Find where the given text appears and provide that cell's center as [X, Y] coordinate. 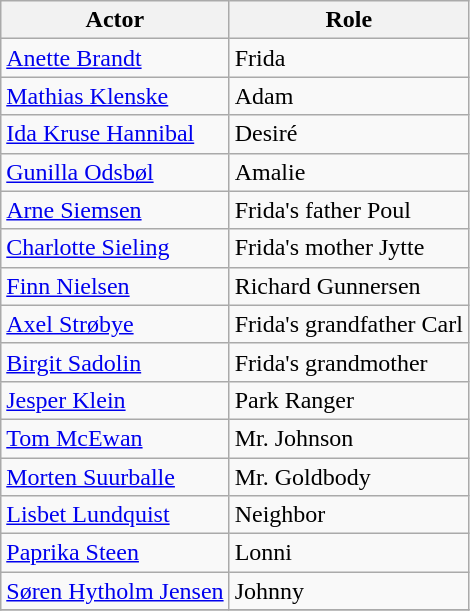
Morten Suurballe [115, 477]
Charlotte Sieling [115, 248]
Birgit Sadolin [115, 362]
Mathias Klenske [115, 96]
Frida [348, 58]
Tom McEwan [115, 438]
Arne Siemsen [115, 210]
Søren Hytholm Jensen [115, 591]
Gunilla Odsbøl [115, 172]
Richard Gunnersen [348, 286]
Mr. Goldbody [348, 477]
Desiré [348, 134]
Amalie [348, 172]
Frida's father Poul [348, 210]
Ida Kruse Hannibal [115, 134]
Finn Nielsen [115, 286]
Paprika Steen [115, 553]
Axel Strøbye [115, 324]
Johnny [348, 591]
Actor [115, 20]
Adam [348, 96]
Mr. Johnson [348, 438]
Jesper Klein [115, 400]
Frida's grandfather Carl [348, 324]
Lonni [348, 553]
Anette Brandt [115, 58]
Neighbor [348, 515]
Frida's mother Jytte [348, 248]
Frida's grandmother [348, 362]
Lisbet Lundquist [115, 515]
Park Ranger [348, 400]
Role [348, 20]
